Determine the [X, Y] coordinate at the center of the cell enclosing the given text.  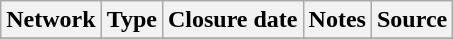
Type [132, 20]
Notes [337, 20]
Closure date [232, 20]
Source [412, 20]
Network [51, 20]
